Output the [X, Y] coordinate of the center of the cell containing the given text.  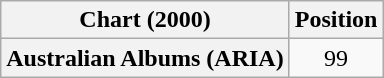
Position [336, 20]
Australian Albums (ARIA) [145, 58]
Chart (2000) [145, 20]
99 [336, 58]
